Determine the [x, y] coordinate at the center of the cell enclosing the given text.  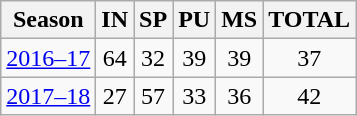
36 [240, 96]
27 [115, 96]
MS [240, 20]
42 [310, 96]
2017–18 [48, 96]
37 [310, 58]
IN [115, 20]
SP [154, 20]
2016–17 [48, 58]
PU [194, 20]
33 [194, 96]
32 [154, 58]
TOTAL [310, 20]
Season [48, 20]
57 [154, 96]
64 [115, 58]
